Identify which cell holds the provided text, then report its (x, y) central coordinate. 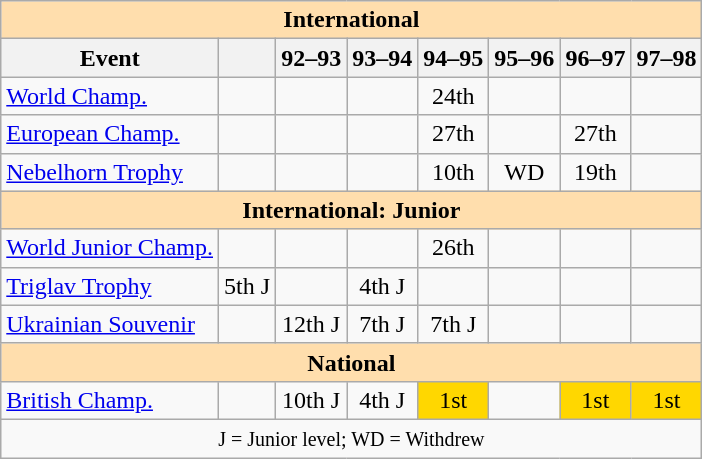
95–96 (524, 58)
Nebelhorn Trophy (110, 172)
WD (524, 172)
5th J (248, 286)
International (352, 20)
World Junior Champ. (110, 248)
96–97 (596, 58)
10th J (312, 400)
European Champ. (110, 134)
94–95 (454, 58)
National (352, 362)
12th J (312, 324)
World Champ. (110, 96)
93–94 (382, 58)
British Champ. (110, 400)
Event (110, 58)
J = Junior level; WD = Withdrew (352, 438)
Ukrainian Souvenir (110, 324)
26th (454, 248)
19th (596, 172)
International: Junior (352, 210)
92–93 (312, 58)
97–98 (666, 58)
Triglav Trophy (110, 286)
10th (454, 172)
24th (454, 96)
